Scan for the cell matching the given text and deliver its [X, Y] coordinate at center. 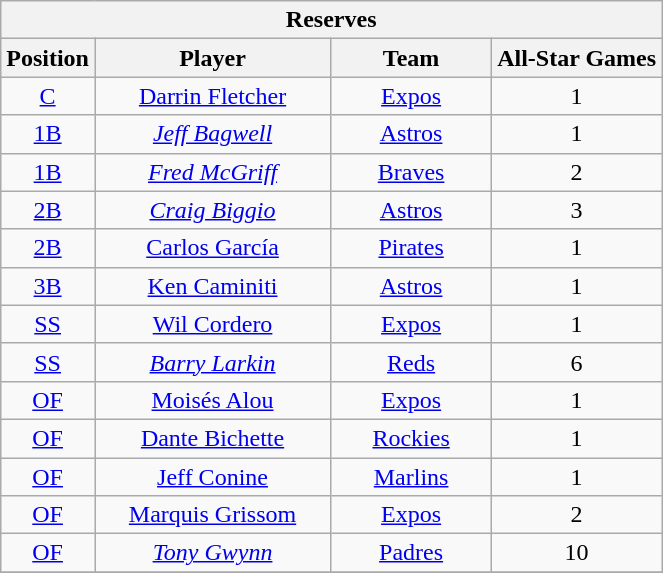
Ken Caminiti [212, 286]
Tony Gwynn [212, 553]
Jeff Bagwell [212, 134]
Wil Cordero [212, 324]
3B [48, 286]
Barry Larkin [212, 362]
Position [48, 58]
Team [412, 58]
All-Star Games [577, 58]
Jeff Conine [212, 477]
Fred McGriff [212, 172]
Reserves [332, 20]
Darrin Fletcher [212, 96]
Marquis Grissom [212, 515]
Player [212, 58]
Rockies [412, 438]
Craig Biggio [212, 210]
C [48, 96]
Braves [412, 172]
3 [577, 210]
Carlos García [212, 248]
Dante Bichette [212, 438]
Pirates [412, 248]
6 [577, 362]
Reds [412, 362]
10 [577, 553]
Moisés Alou [212, 400]
Marlins [412, 477]
Padres [412, 553]
